Find where the given text appears and provide that cell's center as [x, y] coordinate. 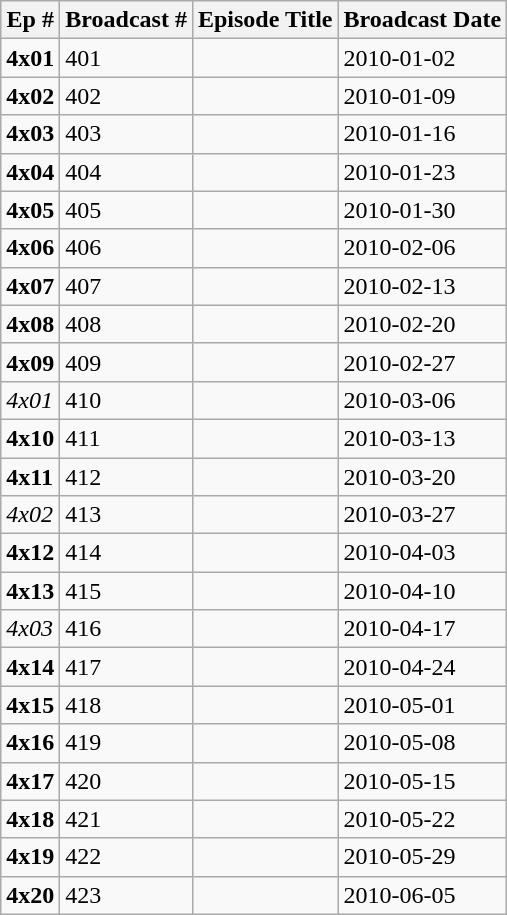
414 [126, 553]
406 [126, 248]
4x20 [30, 895]
4x09 [30, 362]
415 [126, 591]
2010-02-06 [422, 248]
418 [126, 705]
2010-05-29 [422, 857]
2010-03-06 [422, 400]
404 [126, 172]
4x14 [30, 667]
2010-01-09 [422, 96]
2010-05-08 [422, 743]
416 [126, 629]
2010-04-03 [422, 553]
419 [126, 743]
2010-01-02 [422, 58]
410 [126, 400]
Episode Title [265, 20]
4x10 [30, 438]
Broadcast Date [422, 20]
2010-04-24 [422, 667]
4x08 [30, 324]
2010-02-20 [422, 324]
4x06 [30, 248]
413 [126, 515]
422 [126, 857]
417 [126, 667]
4x07 [30, 286]
4x04 [30, 172]
4x05 [30, 210]
2010-03-27 [422, 515]
2010-01-23 [422, 172]
2010-03-13 [422, 438]
4x16 [30, 743]
4x17 [30, 781]
411 [126, 438]
423 [126, 895]
420 [126, 781]
2010-05-22 [422, 819]
4x18 [30, 819]
Broadcast # [126, 20]
4x11 [30, 477]
Ep # [30, 20]
412 [126, 477]
4x15 [30, 705]
407 [126, 286]
405 [126, 210]
2010-04-10 [422, 591]
2010-01-16 [422, 134]
2010-06-05 [422, 895]
403 [126, 134]
402 [126, 96]
4x12 [30, 553]
4x13 [30, 591]
2010-02-27 [422, 362]
408 [126, 324]
2010-05-01 [422, 705]
2010-04-17 [422, 629]
2010-05-15 [422, 781]
2010-03-20 [422, 477]
4x19 [30, 857]
421 [126, 819]
2010-01-30 [422, 210]
409 [126, 362]
2010-02-13 [422, 286]
401 [126, 58]
